Search for the cell housing the specified text and yield its (X, Y) center coordinate. 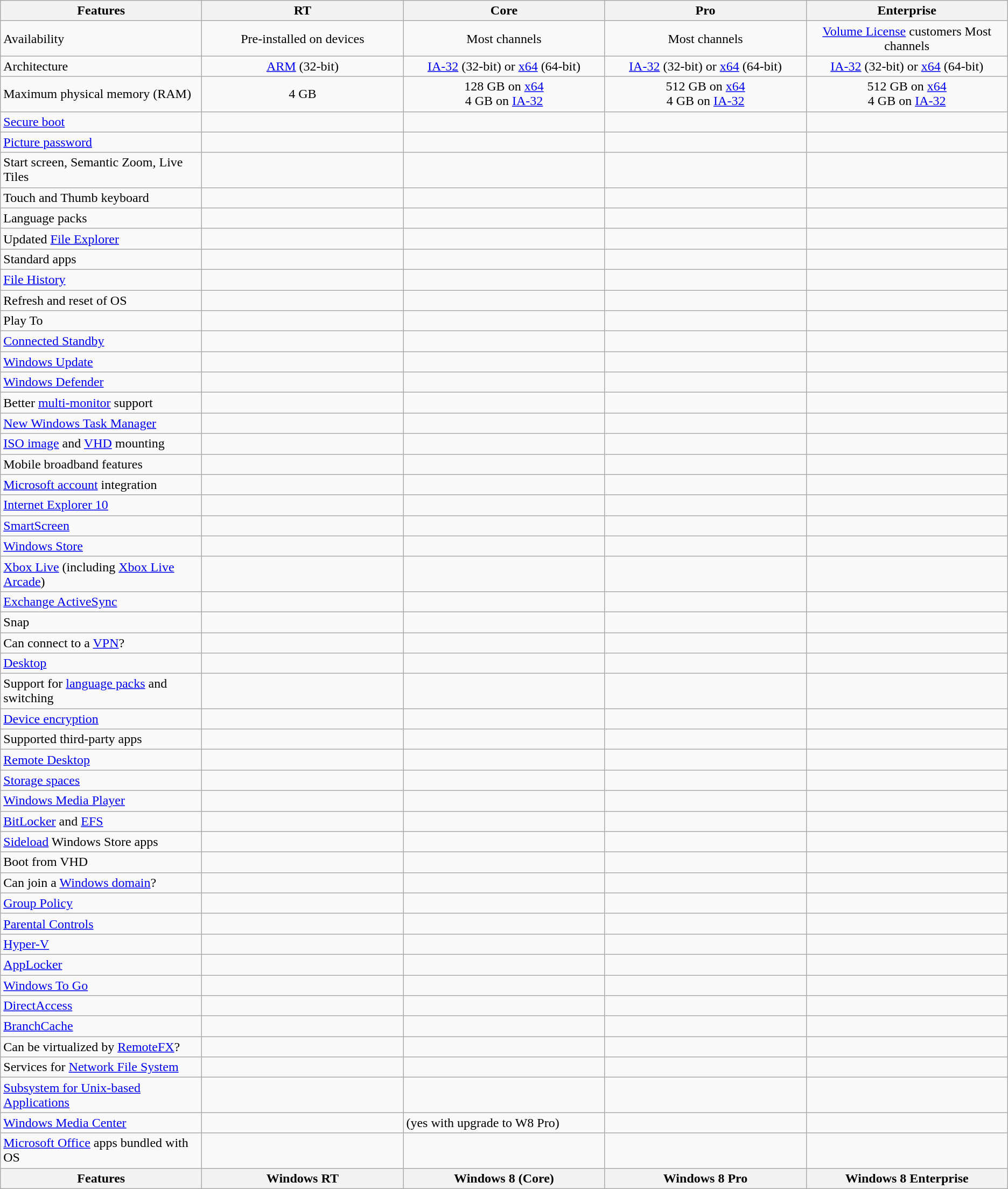
Windows 8 Pro (705, 1178)
Better multi-monitor support (101, 403)
Services for Network File System (101, 1067)
Supported third-party apps (101, 739)
File History (101, 279)
Availability (101, 39)
Microsoft Office apps bundled with OS (101, 1150)
Maximum physical memory (RAM) (101, 94)
Subsystem for Unix-based Applications (101, 1095)
ARM (32-bit) (303, 66)
Exchange ActiveSync (101, 602)
BranchCache (101, 1026)
Windows Store (101, 546)
Boot from VHD (101, 862)
RT (303, 11)
New Windows Task Manager (101, 423)
Play To (101, 321)
Storage spaces (101, 780)
Language packs (101, 218)
Windows Defender (101, 382)
DirectAccess (101, 1006)
Parental Controls (101, 924)
Picture password (101, 142)
Windows 8 (Core) (504, 1178)
Architecture (101, 66)
Xbox Live (including Xbox Live Arcade) (101, 574)
ISO image and VHD mounting (101, 444)
Windows Media Center (101, 1123)
Can join a Windows domain? (101, 883)
Sideload Windows Store apps (101, 842)
Secure boot (101, 122)
Standard apps (101, 259)
Refresh and reset of OS (101, 300)
Hyper-V (101, 944)
Desktop (101, 663)
Windows RT (303, 1178)
Group Policy (101, 903)
Support for language packs and switching (101, 691)
Updated File Explorer (101, 239)
SmartScreen (101, 526)
Connected Standby (101, 341)
Can be virtualized by RemoteFX? (101, 1047)
Pro (705, 11)
Windows Update (101, 362)
AppLocker (101, 964)
Windows Media Player (101, 801)
Microsoft account integration (101, 485)
Mobile broadband features (101, 464)
Device encryption (101, 719)
BitLocker and EFS (101, 821)
Touch and Thumb keyboard (101, 198)
Can connect to a VPN? (101, 642)
128 GB on x644 GB on IA-32 (504, 94)
Pre-installed on devices (303, 39)
Remote Desktop (101, 760)
Enterprise (907, 11)
Internet Explorer 10 (101, 505)
4 GB (303, 94)
Volume License customers Most channels (907, 39)
Snap (101, 622)
Windows 8 Enterprise (907, 1178)
Windows To Go (101, 985)
Start screen, Semantic Zoom, Live Tiles (101, 170)
Core (504, 11)
(yes with upgrade to W8 Pro) (504, 1123)
